Pinpoint the cell where the given text exists, returning its [x, y] midpoint coordinate. 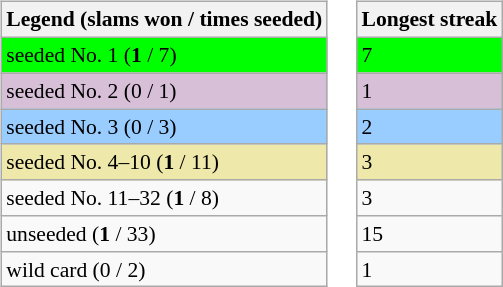
Longest streak [429, 20]
seeded No. 1 (1 / 7) [164, 55]
wild card (0 / 2) [164, 269]
7 [429, 55]
15 [429, 234]
Legend (slams won / times seeded) [164, 20]
seeded No. 3 (0 / 3) [164, 127]
unseeded (1 / 33) [164, 234]
seeded No. 11–32 (1 / 8) [164, 198]
2 [429, 127]
seeded No. 2 (0 / 1) [164, 91]
seeded No. 4–10 (1 / 11) [164, 162]
